Extract the [x, y] coordinate from the center of the cell holding the provided text.  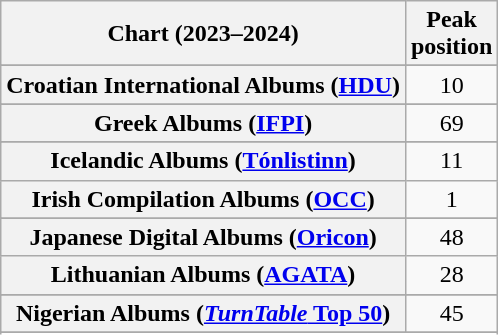
1 [451, 199]
69 [451, 123]
Nigerian Albums (TurnTable Top 50) [204, 313]
Irish Compilation Albums (OCC) [204, 199]
Japanese Digital Albums (Oricon) [204, 237]
45 [451, 313]
11 [451, 161]
Peakposition [451, 34]
48 [451, 237]
10 [451, 85]
Icelandic Albums (Tónlistinn) [204, 161]
Lithuanian Albums (AGATA) [204, 275]
Croatian International Albums (HDU) [204, 85]
Chart (2023–2024) [204, 34]
28 [451, 275]
Greek Albums (IFPI) [204, 123]
